Find where the given text appears and provide that cell's center as [x, y] coordinate. 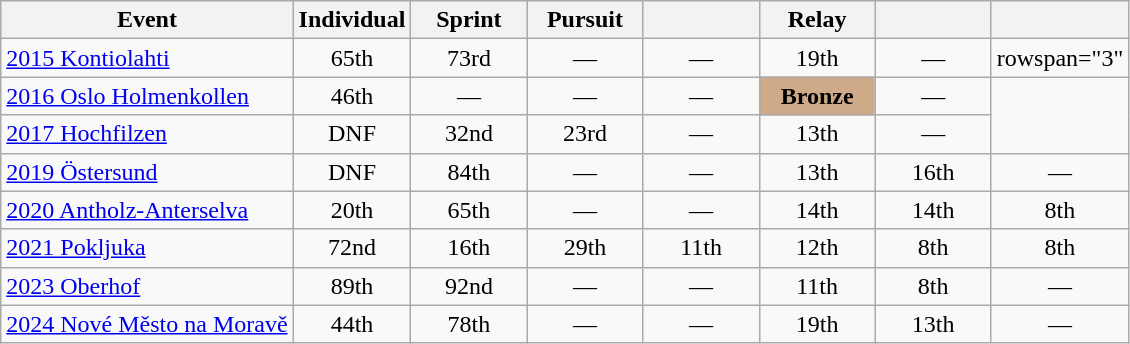
2024 Nové Město na Moravě [147, 324]
Bronze [817, 96]
rowspan="3" [1060, 58]
73rd [469, 58]
44th [352, 324]
Individual [352, 20]
2017 Hochfilzen [147, 134]
84th [469, 172]
92nd [469, 286]
2016 Oslo Holmenkollen [147, 96]
46th [352, 96]
Sprint [469, 20]
20th [352, 210]
89th [352, 286]
72nd [352, 248]
78th [469, 324]
2021 Pokljuka [147, 248]
Event [147, 20]
2023 Oberhof [147, 286]
12th [817, 248]
32nd [469, 134]
23rd [585, 134]
2019 Östersund [147, 172]
29th [585, 248]
2015 Kontiolahti [147, 58]
Relay [817, 20]
2020 Antholz-Anterselva [147, 210]
Pursuit [585, 20]
